Capture the cell that displays the provided text and extract its (X, Y) central coordinate. 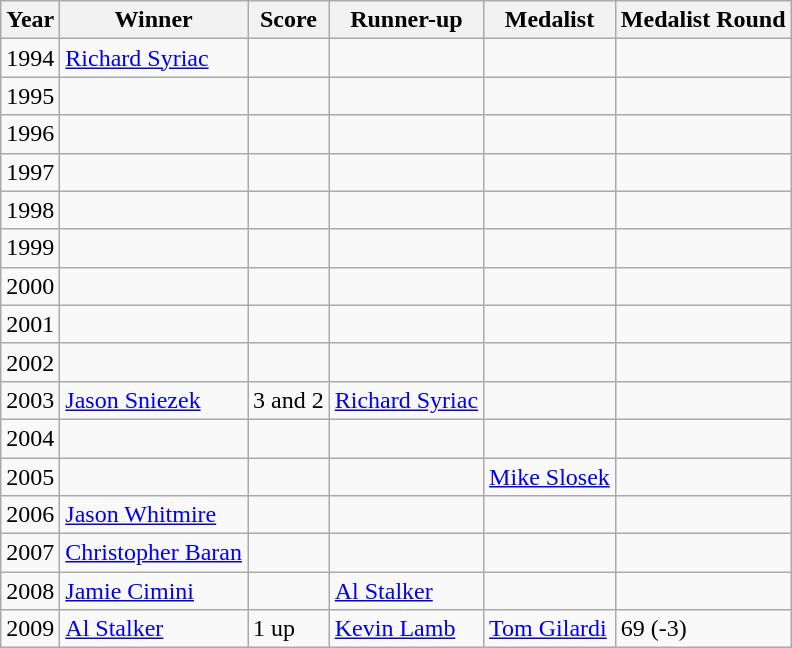
3 and 2 (289, 400)
Winner (154, 20)
Christopher Baran (154, 553)
1995 (30, 96)
69 (-3) (703, 629)
2001 (30, 324)
Jason Sniezek (154, 400)
Score (289, 20)
2008 (30, 591)
Mike Slosek (550, 477)
2007 (30, 553)
Medalist Round (703, 20)
2003 (30, 400)
1999 (30, 248)
1998 (30, 210)
Kevin Lamb (406, 629)
1997 (30, 172)
2009 (30, 629)
1996 (30, 134)
Jason Whitmire (154, 515)
Tom Gilardi (550, 629)
Year (30, 20)
2002 (30, 362)
2005 (30, 477)
1994 (30, 58)
1 up (289, 629)
Runner-up (406, 20)
2000 (30, 286)
Medalist (550, 20)
2006 (30, 515)
2004 (30, 438)
Jamie Cimini (154, 591)
